Search for the cell housing the specified text and yield its (x, y) center coordinate. 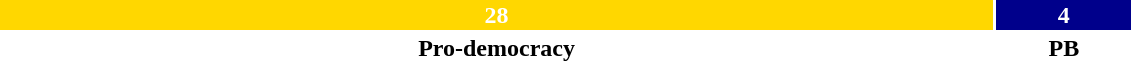
28 (496, 15)
4 (1064, 15)
